Pinpoint the cell where the given text exists, returning its [x, y] midpoint coordinate. 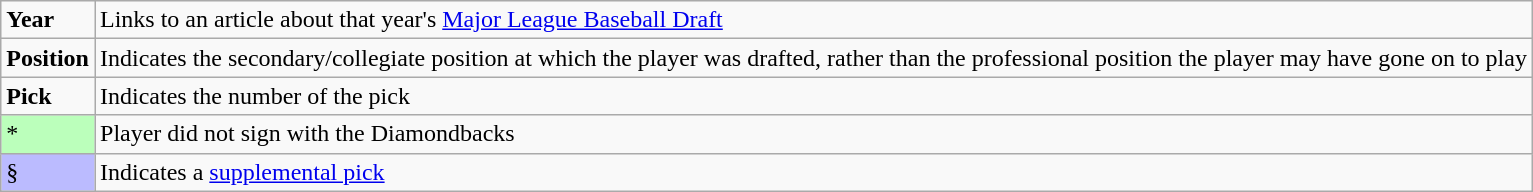
Links to an article about that year's Major League Baseball Draft [813, 20]
§ [48, 172]
Indicates a supplemental pick [813, 172]
Indicates the number of the pick [813, 96]
Position [48, 58]
Pick [48, 96]
Player did not sign with the Diamondbacks [813, 134]
* [48, 134]
Year [48, 20]
